Return (X, Y) of the center of cell containing provided text 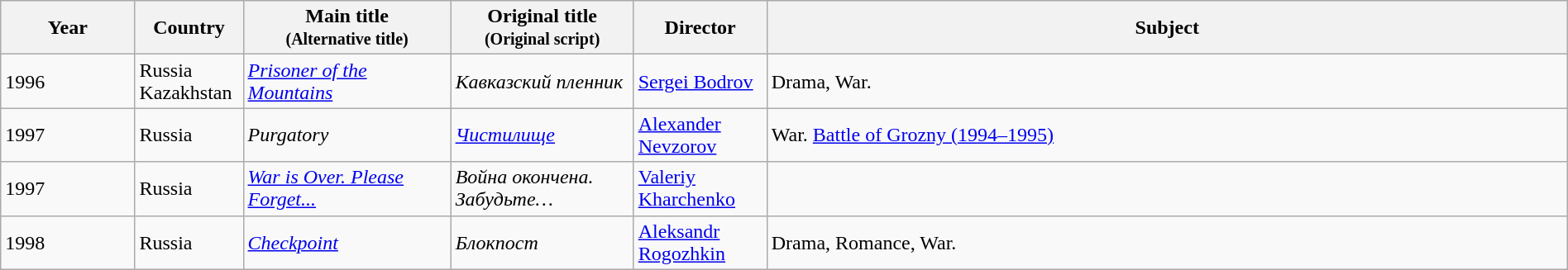
Purgatory (347, 135)
1998 (68, 243)
War is Over. Please Forget... (347, 188)
Country (189, 28)
Drama, Romance, War. (1167, 243)
Drama, War. (1167, 81)
Year (68, 28)
Alexander Nevzorov (700, 135)
RussiaKazakhstan (189, 81)
Director (700, 28)
Блокпост (543, 243)
Prisoner of the Mountains (347, 81)
Checkpoint (347, 243)
Чистилище (543, 135)
Original title(Original script) (543, 28)
Valeriy Kharchenko (700, 188)
Sergei Bodrov (700, 81)
Aleksandr Rogozhkin (700, 243)
Main title(Alternative title) (347, 28)
Кавказский пленник (543, 81)
1996 (68, 81)
War. Battle of Grozny (1994–1995) (1167, 135)
Война окончена. Забудьте… (543, 188)
Subject (1167, 28)
